Capture the cell that displays the provided text and extract its (x, y) central coordinate. 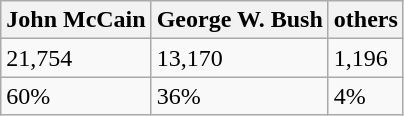
1,196 (366, 58)
36% (240, 96)
others (366, 20)
21,754 (76, 58)
60% (76, 96)
13,170 (240, 58)
George W. Bush (240, 20)
4% (366, 96)
John McCain (76, 20)
